Search for the cell housing the specified text and yield its (X, Y) center coordinate. 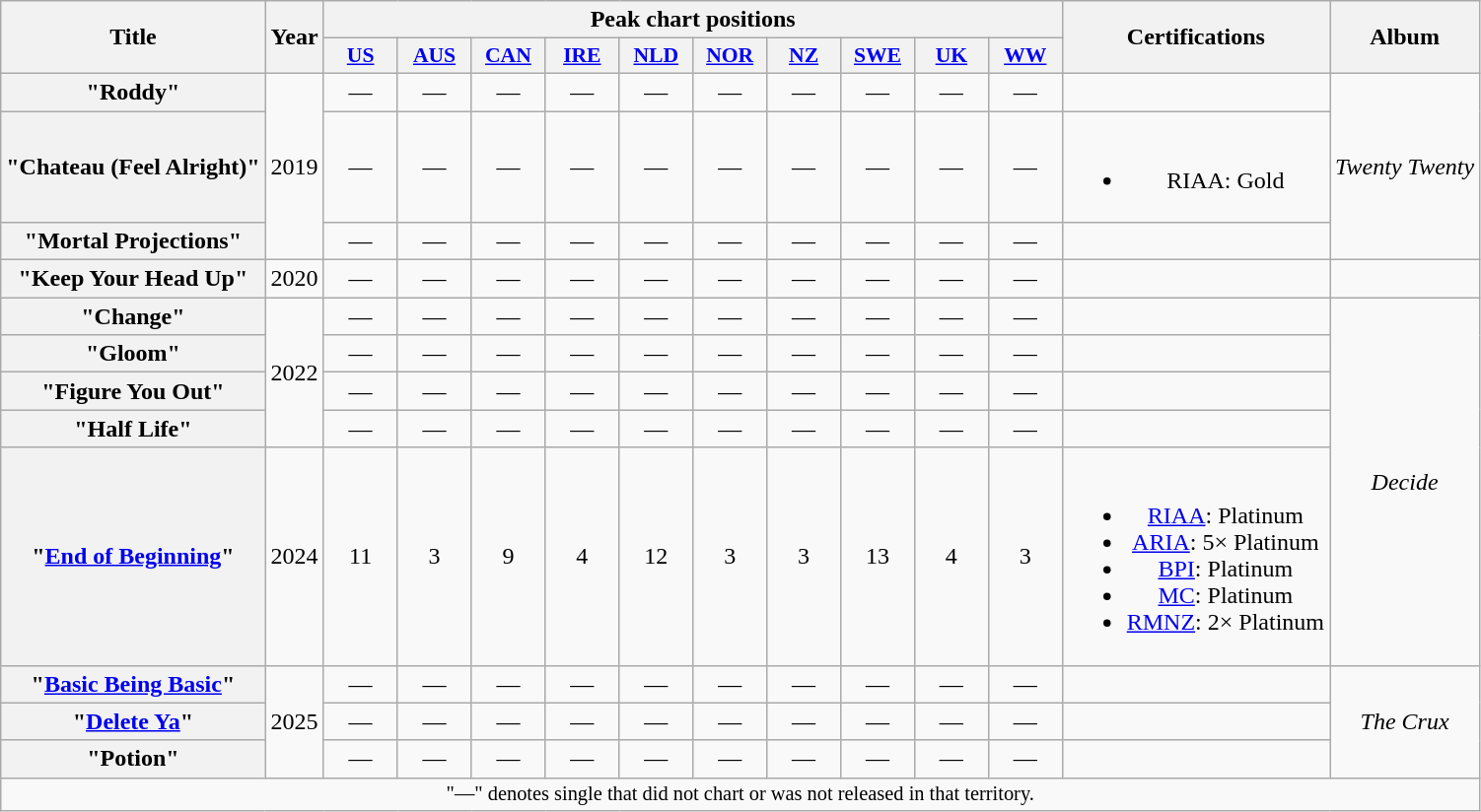
"Change" (133, 316)
2024 (294, 556)
SWE (878, 56)
2025 (294, 721)
9 (509, 556)
"Potion" (133, 759)
Twenty Twenty (1404, 166)
Year (294, 37)
Decide (1404, 481)
Peak chart positions (692, 20)
13 (878, 556)
"End of Beginning" (133, 556)
NOR (730, 56)
"—" denotes single that did not chart or was not released in that territory. (740, 794)
Certifications (1195, 37)
"Basic Being Basic" (133, 684)
WW (1025, 56)
US (361, 56)
11 (361, 556)
2020 (294, 279)
2019 (294, 166)
"Delete Ya" (133, 721)
AUS (434, 56)
"Roddy" (133, 92)
NLD (657, 56)
"Mortal Projections" (133, 241)
Title (133, 37)
Album (1404, 37)
The Crux (1404, 721)
"Keep Your Head Up" (133, 279)
RIAA: Gold (1195, 166)
"Gloom" (133, 354)
"Figure You Out" (133, 391)
UK (951, 56)
"Chateau (Feel Alright)" (133, 166)
"Half Life" (133, 429)
IRE (582, 56)
12 (657, 556)
NZ (805, 56)
CAN (509, 56)
RIAA: PlatinumARIA: 5× PlatinumBPI: PlatinumMC: PlatinumRMNZ: 2× Platinum (1195, 556)
2022 (294, 372)
